Extract the [X, Y] coordinate from the center of the cell holding the provided text.  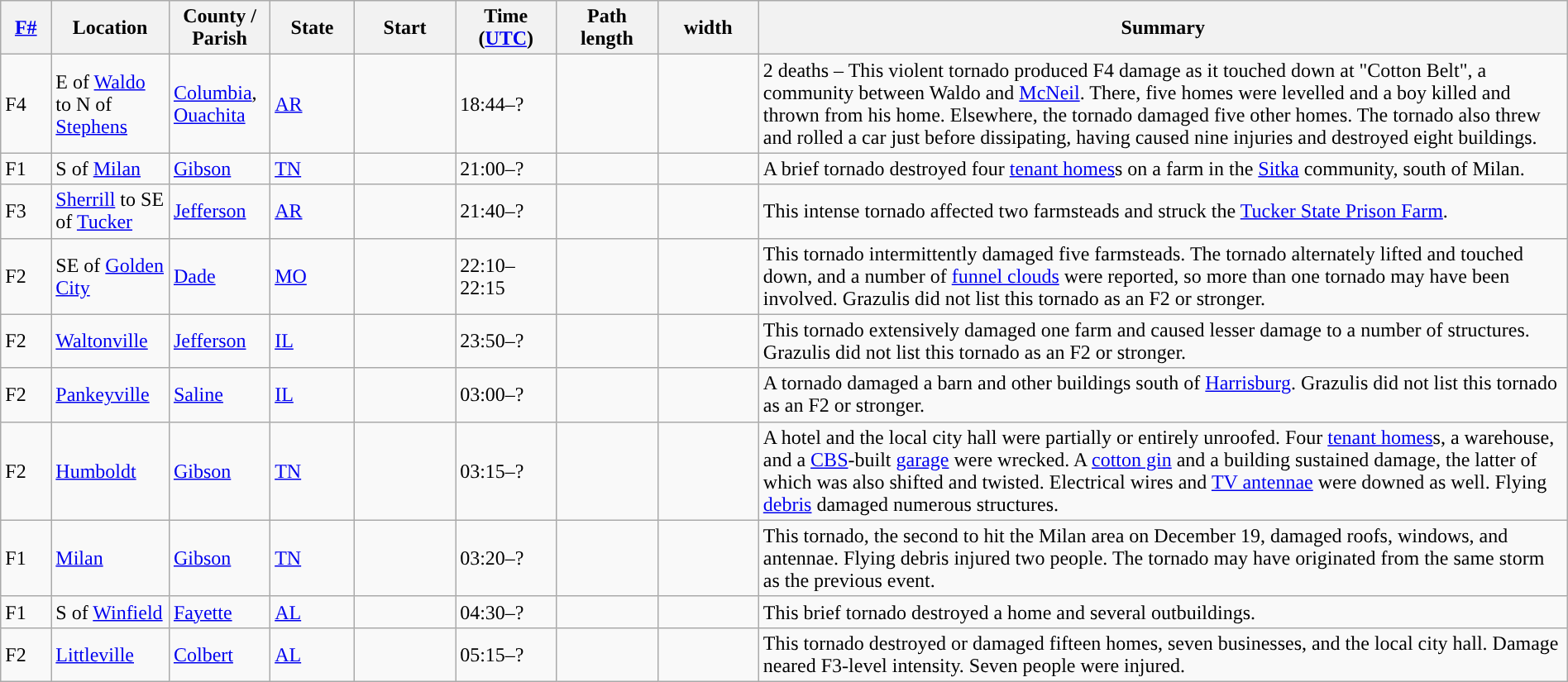
05:15–? [506, 655]
Sherrill to SE of Tucker [111, 212]
This intense tornado affected two farmsteads and struck the Tucker State Prison Farm. [1163, 212]
Start [404, 28]
E of Waldo to N of Stephens [111, 104]
23:50–? [506, 341]
A tornado damaged a barn and other buildings south of Harrisburg. Grazulis did not list this tornado as an F2 or stronger. [1163, 395]
This brief tornado destroyed a home and several outbuildings. [1163, 612]
width [708, 28]
21:40–? [506, 212]
Path length [607, 28]
County / Parish [219, 28]
Littleville [111, 655]
Summary [1163, 28]
18:44–? [506, 104]
MO [313, 276]
Dade [219, 276]
03:00–? [506, 395]
Colbert [219, 655]
03:20–? [506, 558]
State [313, 28]
21:00–? [506, 169]
Location [111, 28]
Fayette [219, 612]
Milan [111, 558]
Pankeyville [111, 395]
S of Milan [111, 169]
F3 [26, 212]
Time (UTC) [506, 28]
Columbia, Ouachita [219, 104]
Humboldt [111, 471]
04:30–? [506, 612]
Saline [219, 395]
F# [26, 28]
22:10–22:15 [506, 276]
A brief tornado destroyed four tenant homess on a farm in the Sitka community, south of Milan. [1163, 169]
F4 [26, 104]
SE of Golden City [111, 276]
03:15–? [506, 471]
Waltonville [111, 341]
S of Winfield [111, 612]
